Capture the cell that displays the provided text and extract its [x, y] central coordinate. 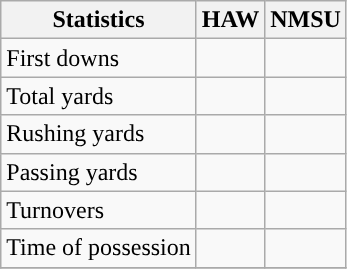
First downs [99, 58]
Statistics [99, 20]
HAW [230, 20]
Time of possession [99, 248]
Turnovers [99, 210]
Total yards [99, 96]
NMSU [306, 20]
Rushing yards [99, 134]
Passing yards [99, 172]
